Return the [x, y] coordinate for the center point of the cell that contains the specified text.  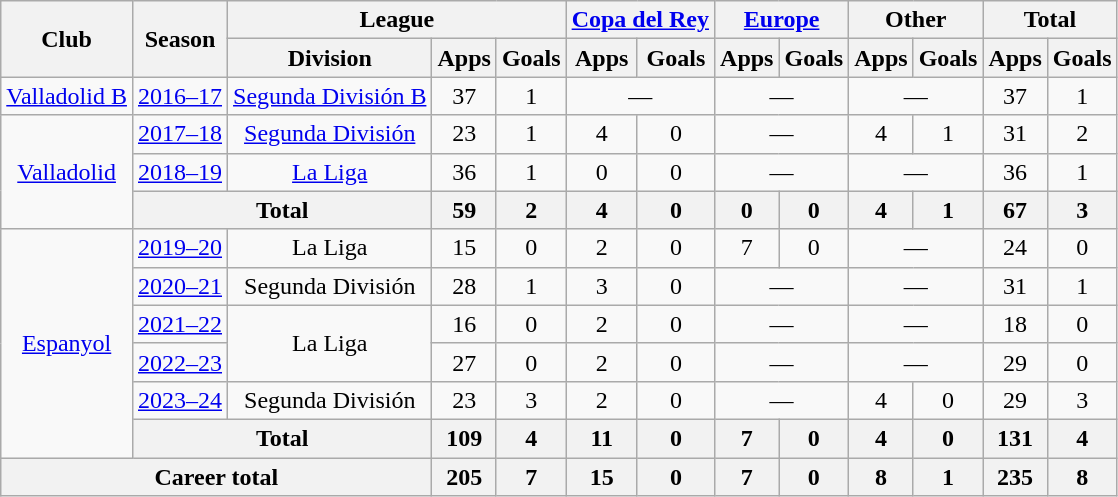
Europe [782, 20]
Segunda División B [330, 96]
59 [464, 210]
Espanyol [67, 343]
Valladolid Β [67, 96]
2021–22 [180, 324]
2020–21 [180, 286]
235 [1015, 477]
League [398, 20]
67 [1015, 210]
2018–19 [180, 172]
2016–17 [180, 96]
16 [464, 324]
28 [464, 286]
18 [1015, 324]
24 [1015, 248]
205 [464, 477]
Valladolid [67, 172]
109 [464, 438]
Club [67, 39]
2023–24 [180, 400]
131 [1015, 438]
Other [916, 20]
Division [330, 58]
2019–20 [180, 248]
Season [180, 39]
2017–18 [180, 134]
Career total [216, 477]
Copa del Rey [640, 20]
2022–23 [180, 362]
27 [464, 362]
11 [602, 438]
